Locate the cell with the specified text and output its (X, Y) center coordinate. 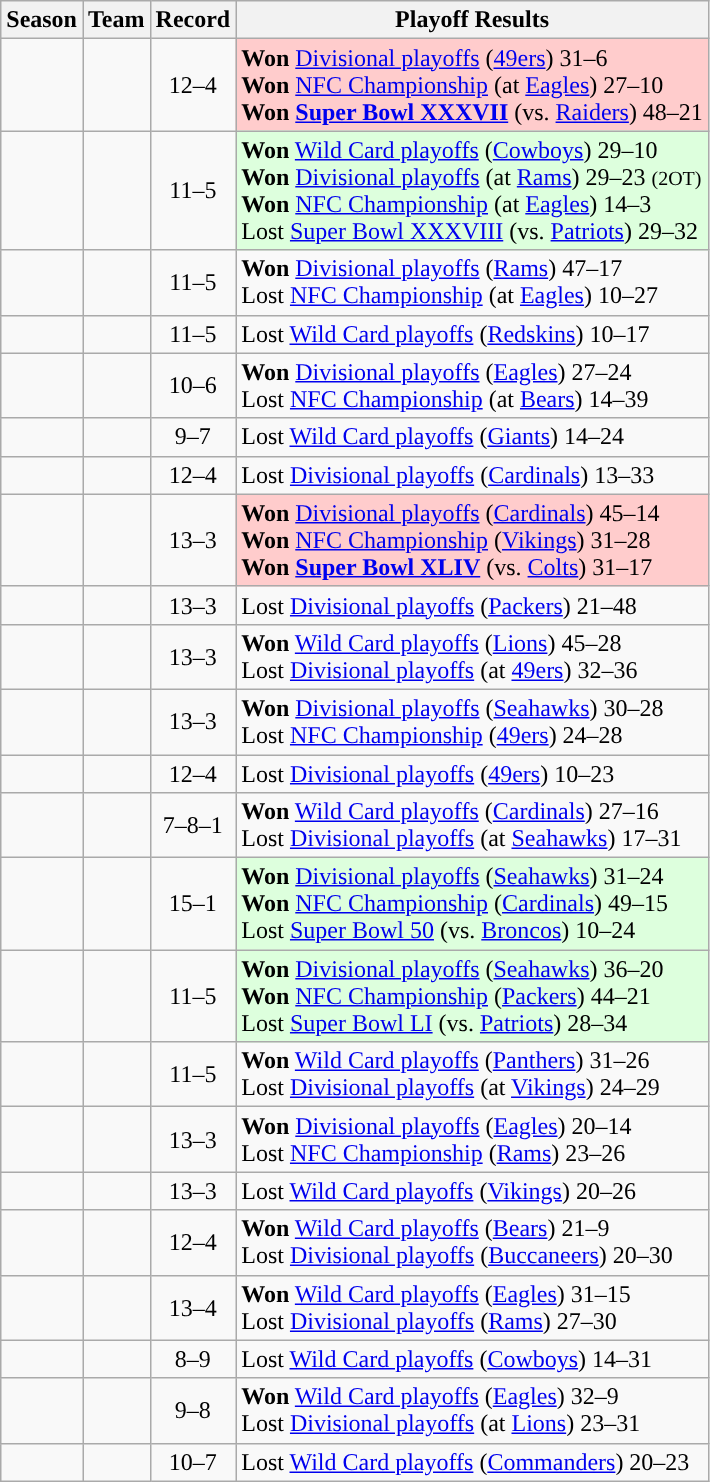
Lost Wild Card playoffs (Giants) 14–24 (472, 437)
Won Divisional playoffs (Seahawks) 31–24Won NFC Championship (Cardinals) 49–15Lost Super Bowl 50 (vs. Broncos) 10–24 (472, 904)
Won Divisional playoffs (Eagles) 27–24Lost NFC Championship (at Bears) 14–39 (472, 386)
Lost Divisional playoffs (49ers) 10–23 (472, 773)
Playoff Results (472, 20)
7–8–1 (193, 826)
13–4 (193, 1308)
Won Wild Card playoffs (Cardinals) 27–16Lost Divisional playoffs (at Seahawks) 17–31 (472, 826)
Lost Wild Card playoffs (Commanders) 20–23 (472, 1462)
Lost Wild Card playoffs (Redskins) 10–17 (472, 334)
Won Divisional playoffs (Seahawks) 30–28Lost NFC Championship (49ers) 24–28 (472, 722)
Team (116, 20)
9–7 (193, 437)
Won Divisional playoffs (Cardinals) 45–14Won NFC Championship (Vikings) 31–28 Won Super Bowl XLIV (vs. Colts) 31–17 (472, 540)
Won Wild Card playoffs (Eagles) 32–9 Lost Divisional playoffs (at Lions) 23–31 (472, 1410)
9–8 (193, 1410)
Lost Divisional playoffs (Packers) 21–48 (472, 605)
Won Divisional playoffs (Rams) 47–17Lost NFC Championship (at Eagles) 10–27 (472, 282)
Won Wild Card playoffs (Bears) 21–9 Lost Divisional playoffs (Buccaneers) 20–30 (472, 1242)
Lost Wild Card playoffs (Vikings) 20–26 (472, 1191)
10–6 (193, 386)
Record (193, 20)
Won Wild Card playoffs (Lions) 45–28 Lost Divisional playoffs (at 49ers) 32–36 (472, 656)
10–7 (193, 1462)
Won Wild Card playoffs (Eagles) 31–15 Lost Divisional playoffs (Rams) 27–30 (472, 1308)
15–1 (193, 904)
Won Divisional playoffs (Eagles) 20–14 Lost NFC Championship (Rams) 23–26 (472, 1140)
Won Divisional playoffs (49ers) 31–6Won NFC Championship (at Eagles) 27–10Won Super Bowl XXXVII (vs. Raiders) 48–21 (472, 85)
Season (42, 20)
Lost Divisional playoffs (Cardinals) 13–33 (472, 475)
8–9 (193, 1359)
Lost Wild Card playoffs (Cowboys) 14–31 (472, 1359)
Won Wild Card playoffs (Panthers) 31–26Lost Divisional playoffs (at Vikings) 24–29 (472, 1074)
Won Divisional playoffs (Seahawks) 36–20Won NFC Championship (Packers) 44–21Lost Super Bowl LI (vs. Patriots) 28–34 (472, 996)
